Detect which cell encompasses the target text, then output its [X, Y] center coordinate. 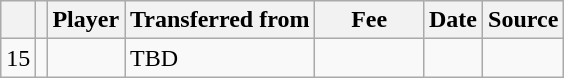
TBD [220, 58]
Date [452, 20]
Player [86, 20]
15 [18, 58]
Transferred from [220, 20]
Source [524, 20]
Fee [370, 20]
